Return (x, y) of the center of cell containing provided text 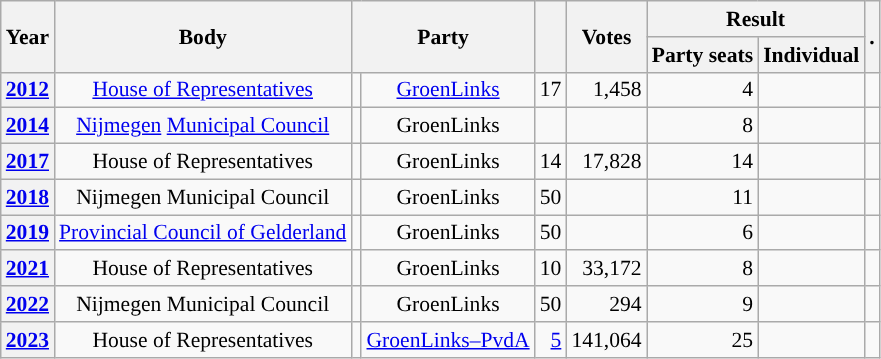
17 (551, 90)
2017 (28, 162)
2018 (28, 197)
25 (702, 340)
5 (551, 340)
GroenLinks–PvdA (448, 340)
Party seats (702, 55)
1,458 (606, 90)
2021 (28, 269)
. (872, 36)
17,828 (606, 162)
11 (702, 197)
2022 (28, 304)
2023 (28, 340)
294 (606, 304)
Body (202, 36)
9 (702, 304)
Party (442, 36)
2019 (28, 233)
Year (28, 36)
Votes (606, 36)
6 (702, 233)
141,064 (606, 340)
33,172 (606, 269)
Result (756, 19)
4 (702, 90)
10 (551, 269)
Provincial Council of Gelderland (202, 233)
2014 (28, 126)
Individual (811, 55)
2012 (28, 90)
